Find where the given text appears and provide that cell's center as [x, y] coordinate. 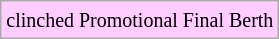
clinched Promotional Final Berth [140, 20]
